For the text-containing cell, return its midpoint in (x, y) coordinate format. 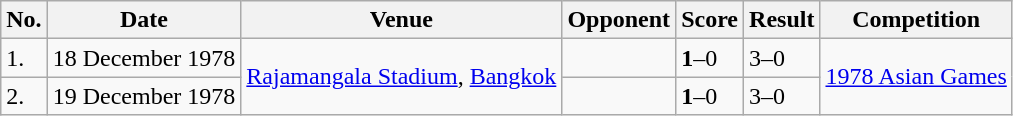
Opponent (619, 20)
Result (782, 20)
Competition (916, 20)
Score (710, 20)
Venue (402, 20)
2. (24, 96)
1978 Asian Games (916, 77)
No. (24, 20)
1. (24, 58)
Rajamangala Stadium, Bangkok (402, 77)
Date (144, 20)
19 December 1978 (144, 96)
18 December 1978 (144, 58)
